Output the [x, y] coordinate of the center of the cell containing the given text.  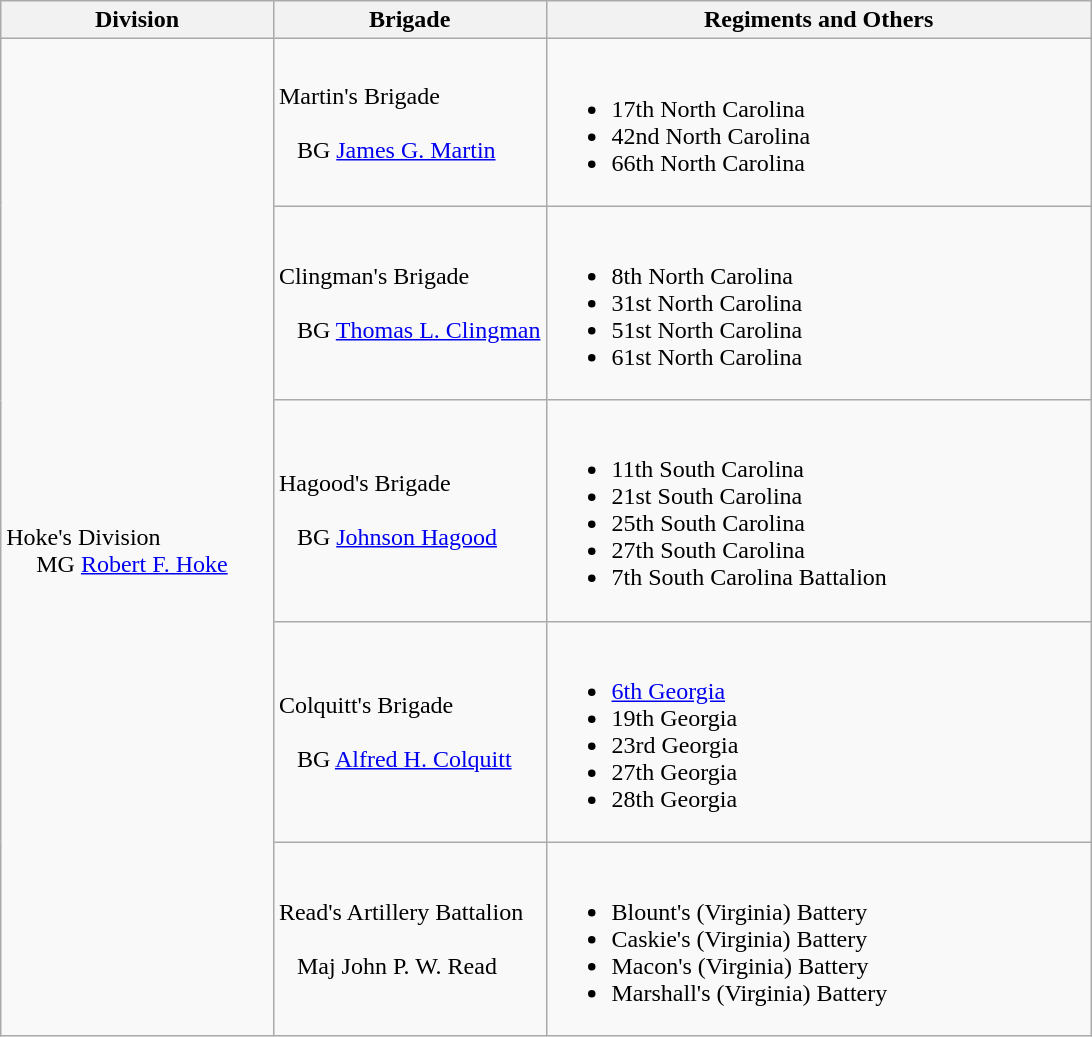
Colquitt's Brigade BG Alfred H. Colquitt [410, 732]
Read's Artillery Battalion Maj John P. W. Read [410, 939]
Division [138, 20]
Hagood's Brigade BG Johnson Hagood [410, 510]
6th Georgia19th Georgia23rd Georgia27th Georgia28th Georgia [818, 732]
Regiments and Others [818, 20]
Clingman's Brigade BG Thomas L. Clingman [410, 303]
Brigade [410, 20]
11th South Carolina21st South Carolina25th South Carolina27th South Carolina7th South Carolina Battalion [818, 510]
Blount's (Virginia) BatteryCaskie's (Virginia) BatteryMacon's (Virginia) BatteryMarshall's (Virginia) Battery [818, 939]
17th North Carolina42nd North Carolina66th North Carolina [818, 122]
Hoke's Division MG Robert F. Hoke [138, 538]
8th North Carolina31st North Carolina51st North Carolina61st North Carolina [818, 303]
Martin's Brigade BG James G. Martin [410, 122]
